Extract the [x, y] coordinate from the center of the cell holding the provided text.  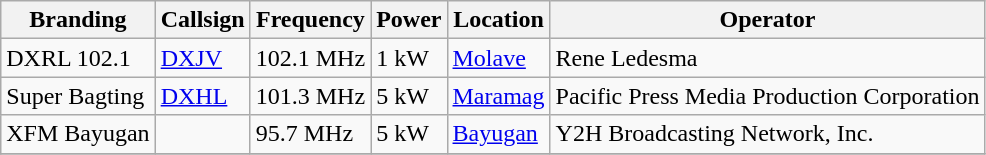
Operator [768, 20]
Molave [498, 58]
Frequency [310, 20]
Rene Ledesma [768, 58]
102.1 MHz [310, 58]
Bayugan [498, 134]
Pacific Press Media Production Corporation [768, 96]
95.7 MHz [310, 134]
Branding [78, 20]
Callsign [202, 20]
Power [409, 20]
DXJV [202, 58]
Maramag [498, 96]
1 kW [409, 58]
Y2H Broadcasting Network, Inc. [768, 134]
DXHL [202, 96]
101.3 MHz [310, 96]
Super Bagting [78, 96]
Location [498, 20]
XFM Bayugan [78, 134]
DXRL 102.1 [78, 58]
